Scan for the cell matching the given text and deliver its (X, Y) coordinate at center. 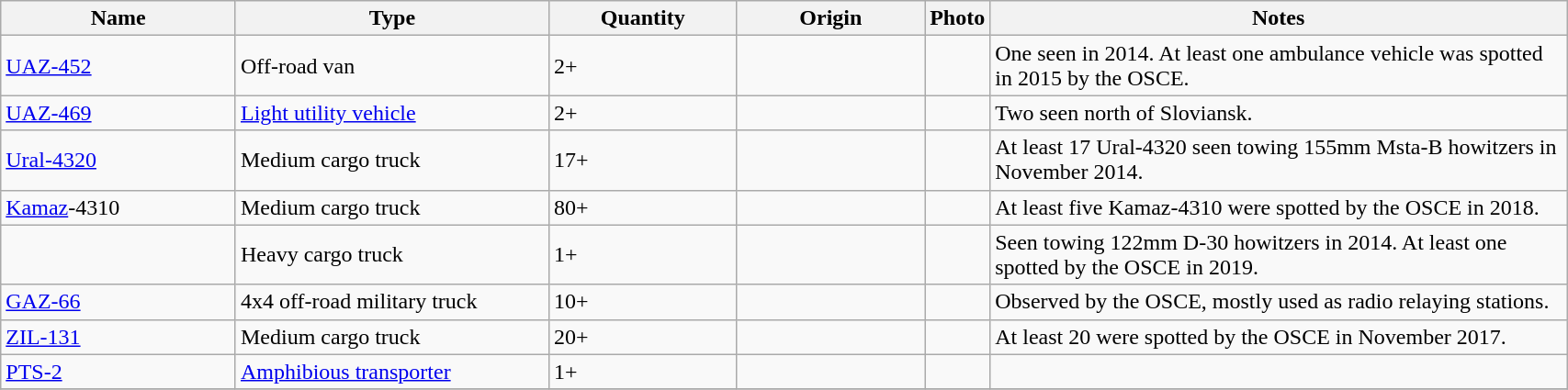
GAZ-66 (118, 302)
4x4 off-road military truck (391, 302)
17+ (643, 160)
Heavy cargo truck (391, 255)
Light utility vehicle (391, 113)
At least 17 Ural-4320 seen towing 155mm Msta-B howitzers in November 2014. (1279, 160)
At least five Kamaz-4310 were spotted by the OSCE in 2018. (1279, 207)
Origin (830, 18)
Observed by the OSCE, mostly used as radio relaying stations. (1279, 302)
Quantity (643, 18)
Seen towing 122mm D-30 howitzers in 2014. At least one spotted by the OSCE in 2019. (1279, 255)
PTS-2 (118, 372)
UAZ-452 (118, 66)
At least 20 were spotted by the OSCE in November 2017. (1279, 337)
Ural-4320 (118, 160)
80+ (643, 207)
One seen in 2014. At least one ambulance vehicle was spotted in 2015 by the OSCE. (1279, 66)
Off-road van (391, 66)
UAZ-469 (118, 113)
Two seen north of Sloviansk. (1279, 113)
Name (118, 18)
Amphibious transporter (391, 372)
Kamaz-4310 (118, 207)
10+ (643, 302)
Photo (957, 18)
20+ (643, 337)
ZIL-131 (118, 337)
Type (391, 18)
Notes (1279, 18)
